Capture the cell that displays the provided text and extract its (X, Y) central coordinate. 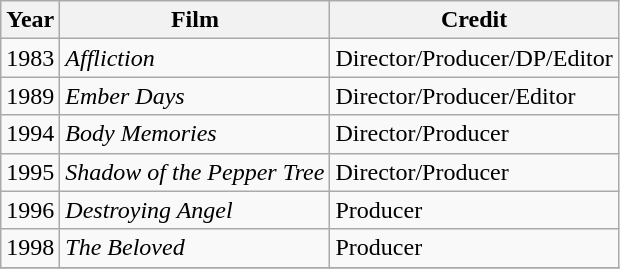
Director/Producer/DP/Editor (474, 58)
Film (195, 20)
1995 (30, 172)
Destroying Angel (195, 210)
1994 (30, 134)
The Beloved (195, 248)
1998 (30, 248)
Credit (474, 20)
Ember Days (195, 96)
1996 (30, 210)
Director/Producer/Editor (474, 96)
Body Memories (195, 134)
Affliction (195, 58)
1983 (30, 58)
1989 (30, 96)
Shadow of the Pepper Tree (195, 172)
Year (30, 20)
